Find where the given text appears and provide that cell's center as [X, Y] coordinate. 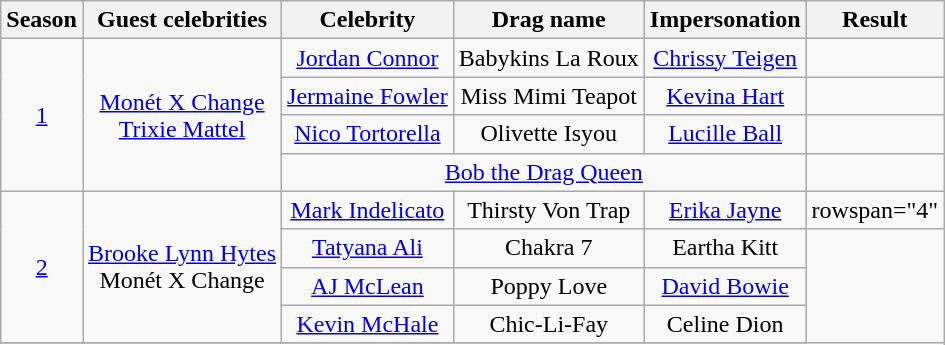
Olivette Isyou [548, 134]
Celine Dion [725, 324]
Bob the Drag Queen [544, 172]
Nico Tortorella [368, 134]
Season [42, 20]
Celebrity [368, 20]
David Bowie [725, 286]
Chrissy Teigen [725, 58]
Mark Indelicato [368, 210]
Poppy Love [548, 286]
Result [875, 20]
2 [42, 267]
Erika Jayne [725, 210]
Jermaine Fowler [368, 96]
Lucille Ball [725, 134]
Babykins La Roux [548, 58]
Jordan Connor [368, 58]
Tatyana Ali [368, 248]
Chakra 7 [548, 248]
Monét X ChangeTrixie Mattel [182, 115]
Chic-Li-Fay [548, 324]
Impersonation [725, 20]
1 [42, 115]
rowspan="4" [875, 210]
Drag name [548, 20]
Brooke Lynn HytesMonét X Change [182, 267]
Kevina Hart [725, 96]
Miss Mimi Teapot [548, 96]
AJ McLean [368, 286]
Eartha Kitt [725, 248]
Kevin McHale [368, 324]
Thirsty Von Trap [548, 210]
Guest celebrities [182, 20]
